Pinpoint the cell where the given text exists, returning its (x, y) midpoint coordinate. 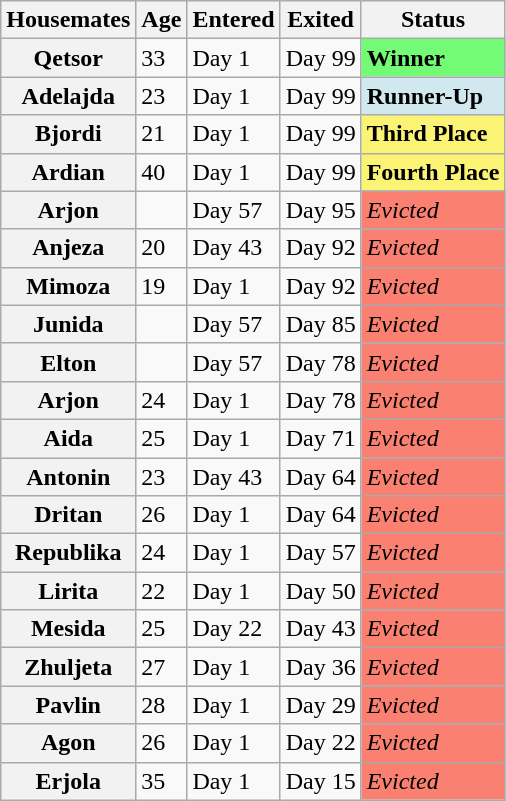
Day 71 (320, 438)
Anjeza (68, 248)
21 (162, 134)
Adelajda (68, 96)
Erjola (68, 781)
Day 95 (320, 210)
Winner (433, 58)
Elton (68, 362)
Day 36 (320, 667)
Exited (320, 20)
Agon (68, 743)
Mesida (68, 629)
Age (162, 20)
Antonin (68, 477)
27 (162, 667)
Fourth Place (433, 172)
Pavlin (68, 705)
Entered (234, 20)
Zhuljeta (68, 667)
Republika (68, 553)
Junida (68, 324)
Day 15 (320, 781)
Day 29 (320, 705)
Day 85 (320, 324)
Status (433, 20)
Aida (68, 438)
Housemates (68, 20)
19 (162, 286)
35 (162, 781)
33 (162, 58)
Day 50 (320, 591)
28 (162, 705)
Qetsor (68, 58)
Bjordi (68, 134)
20 (162, 248)
Runner-Up (433, 96)
Lirita (68, 591)
Mimoza (68, 286)
Third Place (433, 134)
Dritan (68, 515)
40 (162, 172)
Ardian (68, 172)
22 (162, 591)
